Determine the [x, y] coordinate at the center of the cell enclosing the given text.  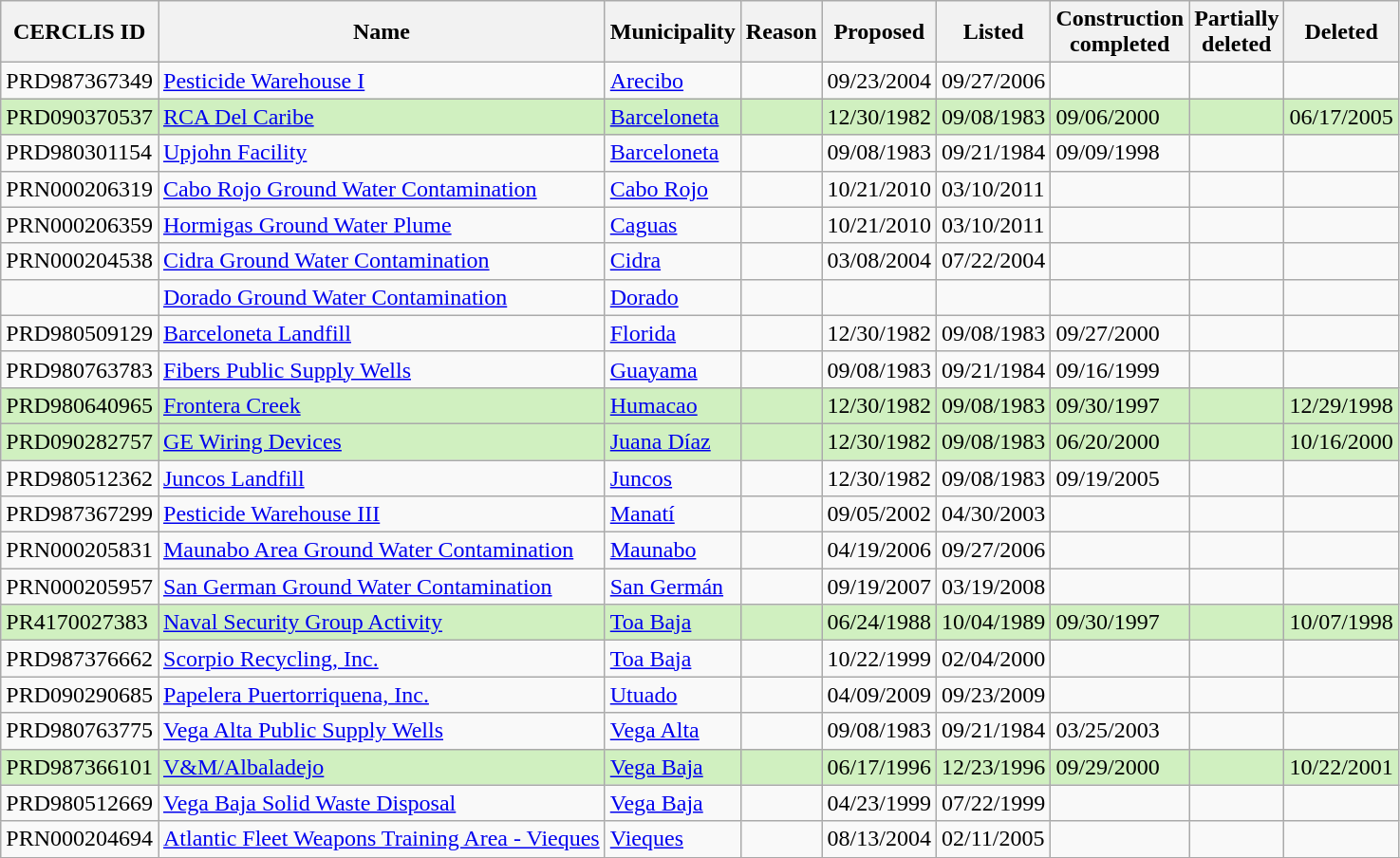
V&M/Albaladejo [382, 767]
GE Wiring Devices [382, 441]
Humacao [672, 405]
Juncos Landfill [382, 477]
PRN000206319 [80, 189]
Upjohn Facility [382, 153]
PRD090370537 [80, 117]
Dorado Ground Water Contamination [382, 297]
Juncos [672, 477]
PRD090290685 [80, 695]
09/09/1998 [1120, 153]
09/19/2007 [879, 587]
10/22/1999 [879, 659]
PR4170027383 [80, 623]
12/29/1998 [1341, 405]
Juana Díaz [672, 441]
Florida [672, 333]
PRD987367299 [80, 514]
PRN000206359 [80, 225]
Cabo Rojo Ground Water Contamination [382, 189]
02/04/2000 [993, 659]
09/23/2004 [879, 81]
Maunabo Area Ground Water Contamination [382, 550]
04/23/1999 [879, 803]
Papelera Puertorriquena, Inc. [382, 695]
03/25/2003 [1120, 731]
Cidra Ground Water Contamination [382, 261]
Utuado [672, 695]
09/16/1999 [1120, 369]
PRD987366101 [80, 767]
PRD980640965 [80, 405]
San German Ground Water Contamination [382, 587]
PRN000204694 [80, 839]
PRN000205831 [80, 550]
Dorado [672, 297]
Reason [781, 32]
Vieques [672, 839]
07/22/2004 [993, 261]
Arecibo [672, 81]
Listed [993, 32]
06/17/2005 [1341, 117]
10/22/2001 [1341, 767]
09/23/2009 [993, 695]
02/11/2005 [993, 839]
PRD980512362 [80, 477]
09/27/2000 [1120, 333]
PRD987376662 [80, 659]
Hormigas Ground Water Plume [382, 225]
Atlantic Fleet Weapons Training Area - Vieques [382, 839]
Deleted [1341, 32]
03/08/2004 [879, 261]
10/16/2000 [1341, 441]
PRD980763775 [80, 731]
09/05/2002 [879, 514]
04/19/2006 [879, 550]
03/19/2008 [993, 587]
06/17/1996 [879, 767]
04/09/2009 [879, 695]
PRN000205957 [80, 587]
Municipality [672, 32]
Frontera Creek [382, 405]
06/24/1988 [879, 623]
Partiallydeleted [1237, 32]
Naval Security Group Activity [382, 623]
Pesticide Warehouse I [382, 81]
CERCLIS ID [80, 32]
Proposed [879, 32]
PRD980509129 [80, 333]
Fibers Public Supply Wells [382, 369]
PRD980763783 [80, 369]
PRN000204538 [80, 261]
Constructioncompleted [1120, 32]
PRD987367349 [80, 81]
Guayama [672, 369]
09/29/2000 [1120, 767]
10/04/1989 [993, 623]
Barceloneta Landfill [382, 333]
Manatí [672, 514]
Pesticide Warehouse III [382, 514]
12/23/1996 [993, 767]
Vega Alta Public Supply Wells [382, 731]
06/20/2000 [1120, 441]
San Germán [672, 587]
Vega Alta [672, 731]
Name [382, 32]
08/13/2004 [879, 839]
PRD090282757 [80, 441]
Cidra [672, 261]
04/30/2003 [993, 514]
07/22/1999 [993, 803]
PRD980512669 [80, 803]
09/19/2005 [1120, 477]
Maunabo [672, 550]
PRD980301154 [80, 153]
Caguas [672, 225]
Vega Baja Solid Waste Disposal [382, 803]
Cabo Rojo [672, 189]
09/06/2000 [1120, 117]
Scorpio Recycling, Inc. [382, 659]
10/07/1998 [1341, 623]
RCA Del Caribe [382, 117]
